Return (x, y) of the center of cell containing provided text 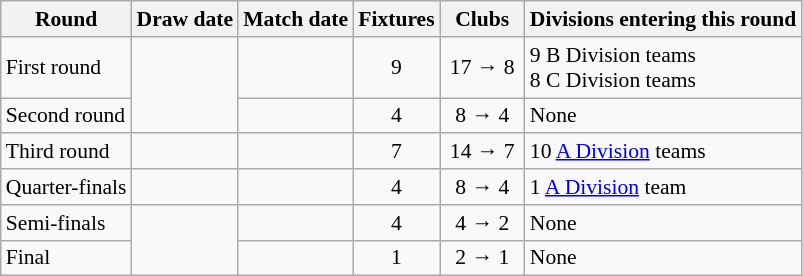
Third round (66, 152)
1 A Division team (664, 187)
2 → 1 (482, 258)
Divisions entering this round (664, 19)
Round (66, 19)
Second round (66, 116)
Draw date (186, 19)
Semi-finals (66, 223)
17 → 8 (482, 68)
1 (396, 258)
4 → 2 (482, 223)
14 → 7 (482, 152)
Final (66, 258)
First round (66, 68)
Clubs (482, 19)
9 (396, 68)
7 (396, 152)
Fixtures (396, 19)
Quarter-finals (66, 187)
10 A Division teams (664, 152)
Match date (296, 19)
9 B Division teams8 C Division teams (664, 68)
